Detect which cell encompasses the target text, then output its (x, y) center coordinate. 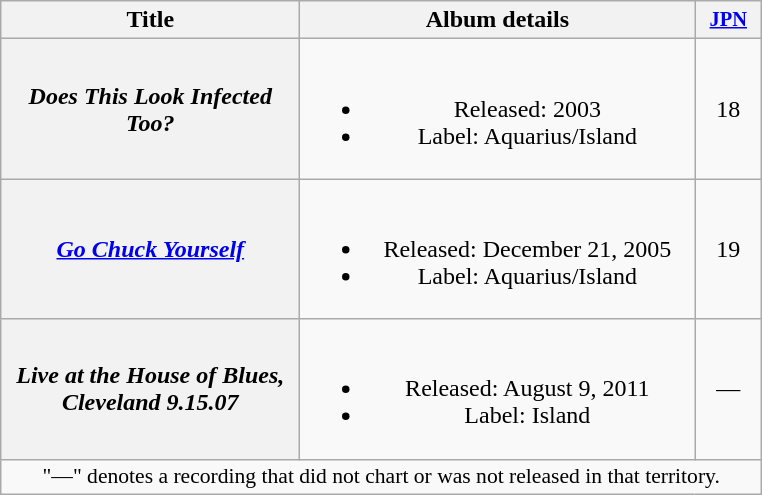
Album details (498, 20)
Go Chuck Yourself (150, 249)
Released: December 21, 2005Label: Aquarius/Island (498, 249)
Released: 2003Label: Aquarius/Island (498, 109)
Released: August 9, 2011Label: Island (498, 389)
"—" denotes a recording that did not chart or was not released in that territory. (382, 477)
JPN (728, 20)
— (728, 389)
Title (150, 20)
19 (728, 249)
18 (728, 109)
Live at the House of Blues, Cleveland 9.15.07 (150, 389)
Does This Look Infected Too? (150, 109)
